For the text-containing cell, return its midpoint in (x, y) coordinate format. 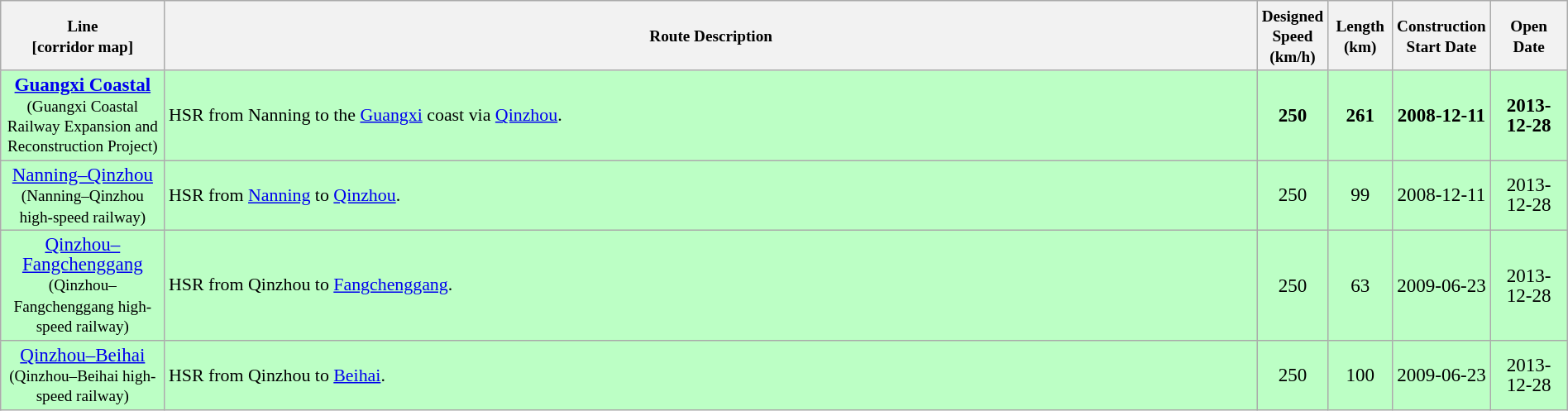
Qinzhou–Fangchenggang(Qinzhou–Fangchenggang high-speed railway) (83, 286)
Guangxi Coastal(Guangxi Coastal Railway Expansion and Reconstruction Project) (83, 116)
ConstructionStart Date (1441, 36)
Open Date (1528, 36)
261 (1360, 116)
Line[corridor map] (83, 36)
HSR from Nanning to the Guangxi coast via Qinzhou. (711, 116)
99 (1360, 195)
100 (1360, 375)
Route Description (711, 36)
Nanning–Qinzhou(Nanning–Qinzhou high-speed railway) (83, 195)
HSR from Nanning to Qinzhou. (711, 195)
63 (1360, 286)
HSR from Qinzhou to Fangchenggang. (711, 286)
Qinzhou–Beihai(Qinzhou–Beihai high-speed railway) (83, 375)
DesignedSpeed(km/h) (1292, 36)
Length(km) (1360, 36)
HSR from Qinzhou to Beihai. (711, 375)
